Search for the cell housing the specified text and yield its [x, y] center coordinate. 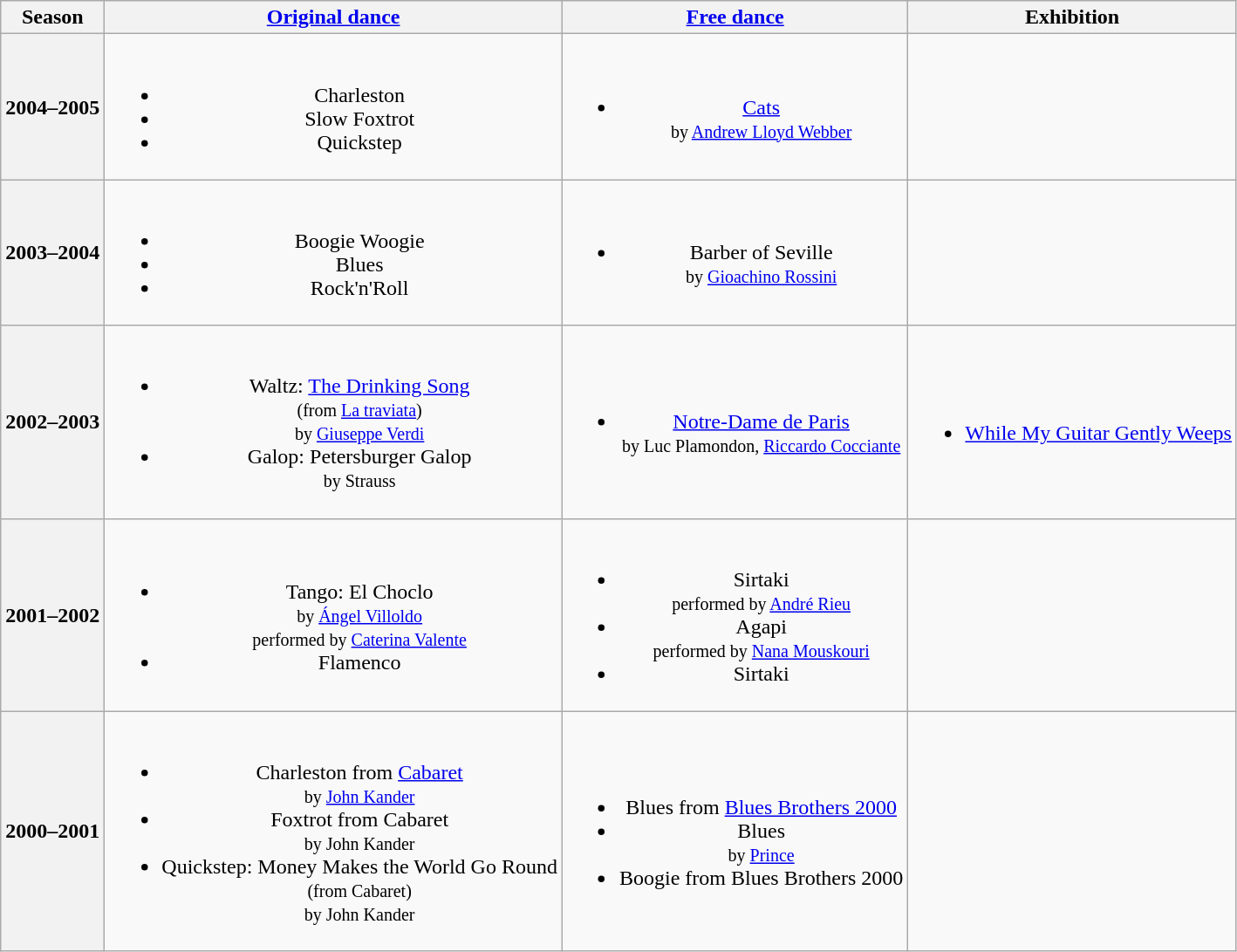
Cats by Andrew Lloyd Webber [735, 106]
Charleston from Cabaret by John Kander Foxtrot from Cabaret by John Kander Quickstep: Money Makes the World Go Round (from Cabaret) by John Kander [333, 831]
Barber of Seville by Gioachino Rossini [735, 253]
While My Guitar Gently Weeps [1073, 422]
Free dance [735, 17]
2002–2003 [52, 422]
Waltz: The Drinking Song (from La traviata) by Giuseppe Verdi Galop: Petersburger Galop by Strauss [333, 422]
Season [52, 17]
2004–2005 [52, 106]
Original dance [333, 17]
Exhibition [1073, 17]
2001–2002 [52, 614]
Tango: El Choclo by Ángel Villoldo performed by Caterina Valente Flamenco [333, 614]
Blues from Blues Brothers 2000Blues by Prince Boogie from Blues Brothers 2000 [735, 831]
Notre-Dame de Paris by Luc Plamondon, Riccardo Cocciante [735, 422]
Boogie WoogieBluesRock'n'Roll [333, 253]
2000–2001 [52, 831]
CharlestonSlow FoxtrotQuickstep [333, 106]
Sirtaki performed by André Rieu Agapi performed by Nana Mouskouri Sirtaki [735, 614]
2003–2004 [52, 253]
